Provide the [X, Y] coordinate of the cell's center where the given text is located.  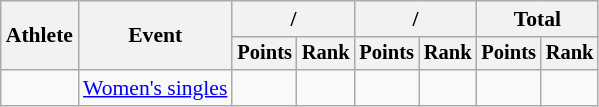
Total [537, 19]
Athlete [40, 36]
Event [155, 36]
Women's singles [155, 88]
